Scan for the cell matching the given text and deliver its (X, Y) coordinate at center. 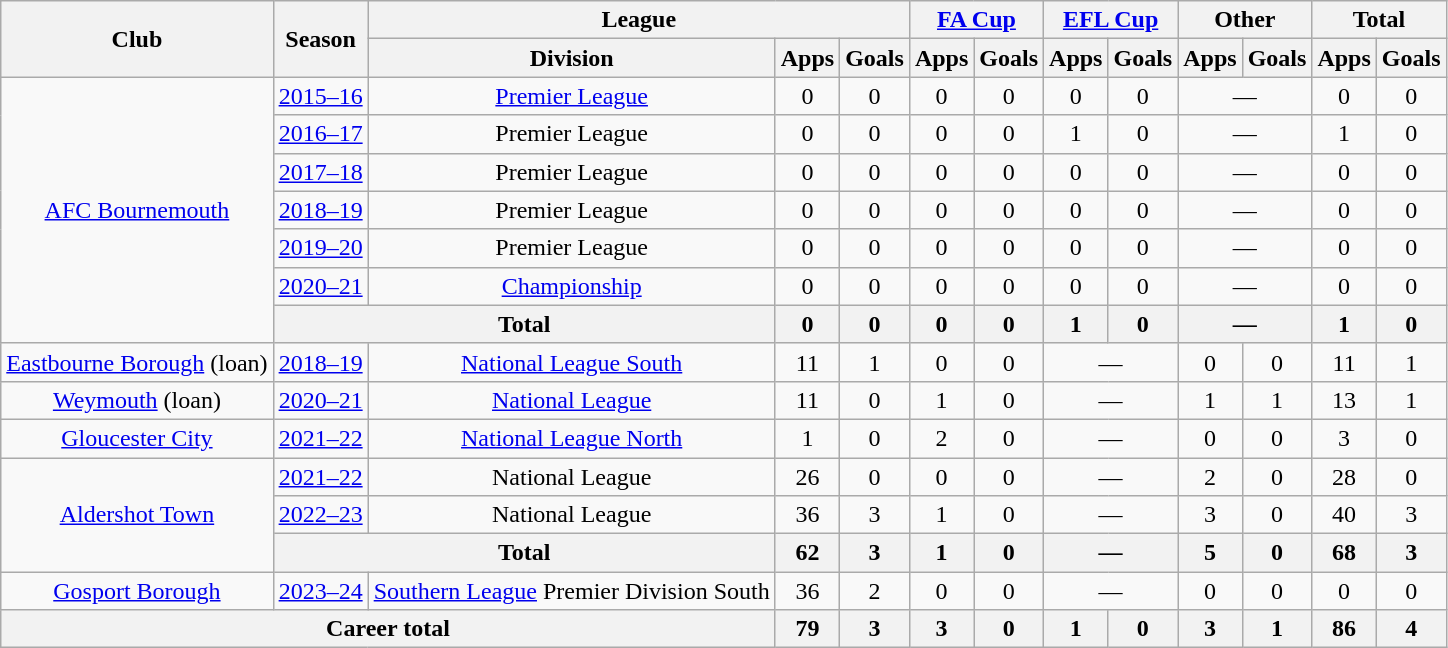
Season (320, 39)
5 (1210, 553)
Other (1245, 20)
2022–23 (320, 515)
Aldershot Town (137, 515)
AFC Bournemouth (137, 210)
26 (807, 477)
62 (807, 553)
40 (1344, 515)
Club (137, 39)
28 (1344, 477)
2023–24 (320, 591)
Gloucester City (137, 438)
68 (1344, 553)
EFL Cup (1111, 20)
Division (572, 58)
4 (1411, 629)
League (638, 20)
Southern League Premier Division South (572, 591)
Championship (572, 286)
2019–20 (320, 248)
2015–16 (320, 96)
Career total (388, 629)
2017–18 (320, 172)
Gosport Borough (137, 591)
86 (1344, 629)
13 (1344, 400)
79 (807, 629)
National League North (572, 438)
2016–17 (320, 134)
Weymouth (loan) (137, 400)
National League South (572, 362)
FA Cup (976, 20)
Eastbourne Borough (loan) (137, 362)
